Identify which cell holds the provided text, then report its [x, y] central coordinate. 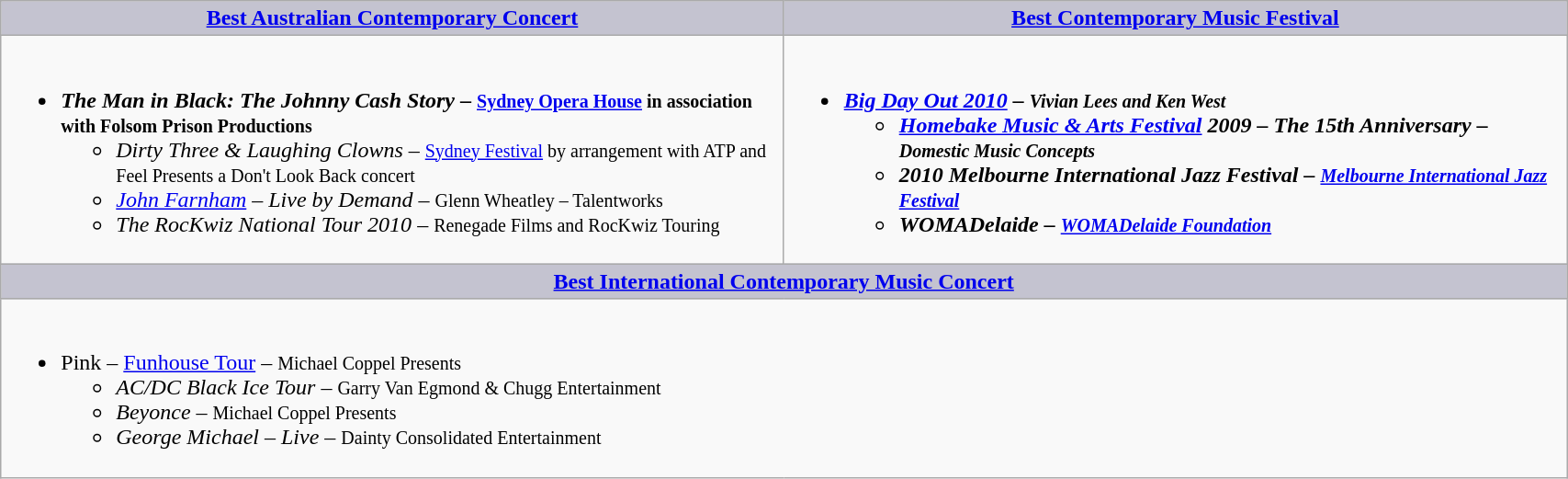
Best International Contemporary Music Concert [784, 281]
Best Australian Contemporary Concert [392, 18]
Best Contemporary Music Festival [1175, 18]
